Extract the [X, Y] coordinate from the center of the cell holding the provided text.  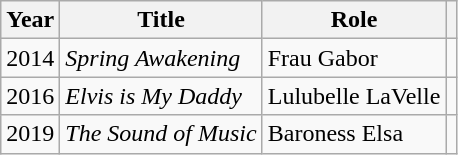
Baroness Elsa [354, 134]
Role [354, 20]
Spring Awakening [161, 58]
Year [30, 20]
Frau Gabor [354, 58]
Title [161, 20]
Lulubelle LaVelle [354, 96]
Elvis is My Daddy [161, 96]
2019 [30, 134]
2016 [30, 96]
2014 [30, 58]
The Sound of Music [161, 134]
